From the cell containing the given text, extract its center point as (X, Y) coordinate. 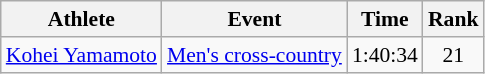
1:40:34 (385, 55)
Men's cross-country (254, 55)
Athlete (82, 19)
Rank (454, 19)
21 (454, 55)
Kohei Yamamoto (82, 55)
Time (385, 19)
Event (254, 19)
